Find where the given text appears and provide that cell's center as [X, Y] coordinate. 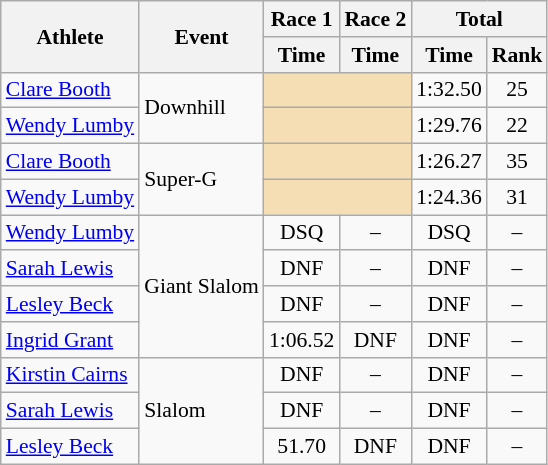
Event [202, 36]
Downhill [202, 108]
25 [518, 90]
Race 2 [375, 19]
Total [479, 19]
1:29.76 [448, 126]
35 [518, 162]
Giant Slalom [202, 286]
Slalom [202, 410]
Race 1 [302, 19]
Ingrid Grant [70, 340]
1:24.36 [448, 197]
Athlete [70, 36]
1:26.27 [448, 162]
1:32.50 [448, 90]
31 [518, 197]
Rank [518, 55]
1:06.52 [302, 340]
22 [518, 126]
Super-G [202, 180]
51.70 [302, 447]
Kirstin Cairns [70, 375]
